Pinpoint the cell where the given text exists, returning its [x, y] midpoint coordinate. 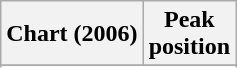
Chart (2006) [72, 34]
Peakposition [189, 34]
